Pinpoint the cell where the given text exists, returning its [X, Y] midpoint coordinate. 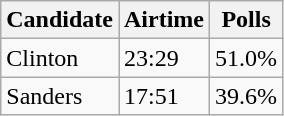
17:51 [164, 96]
Clinton [60, 58]
Sanders [60, 96]
23:29 [164, 58]
51.0% [246, 58]
Airtime [164, 20]
Polls [246, 20]
39.6% [246, 96]
Candidate [60, 20]
